Return the [x, y] coordinate for the center point of the cell that contains the specified text.  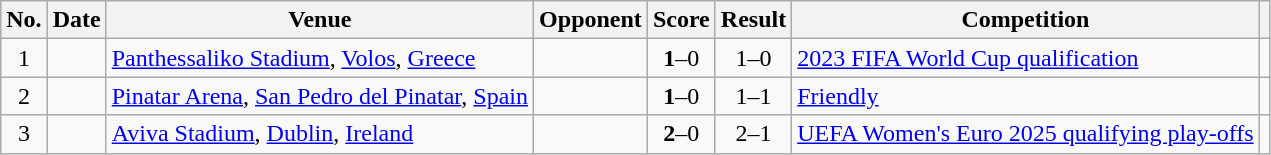
2 [24, 96]
No. [24, 20]
3 [24, 134]
Pinatar Arena, San Pedro del Pinatar, Spain [320, 96]
2023 FIFA World Cup qualification [1026, 58]
Opponent [591, 20]
1–1 [753, 96]
Competition [1026, 20]
Aviva Stadium, Dublin, Ireland [320, 134]
Date [76, 20]
Friendly [1026, 96]
UEFA Women's Euro 2025 qualifying play-offs [1026, 134]
1 [24, 58]
Panthessaliko Stadium, Volos, Greece [320, 58]
2–0 [681, 134]
Venue [320, 20]
Score [681, 20]
Result [753, 20]
2–1 [753, 134]
